Search for the cell housing the specified text and yield its [X, Y] center coordinate. 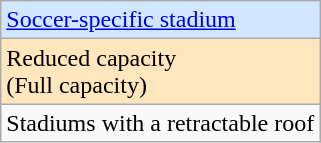
Stadiums with a retractable roof [160, 123]
Reduced capacity(Full capacity) [160, 72]
Soccer-specific stadium [160, 20]
